Search for the cell housing the specified text and yield its [X, Y] center coordinate. 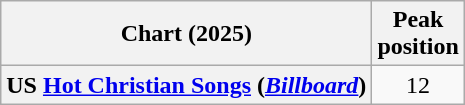
12 [418, 85]
Chart (2025) [186, 34]
Peakposition [418, 34]
US Hot Christian Songs (Billboard) [186, 85]
